From the cell containing the given text, extract its center point as [X, Y] coordinate. 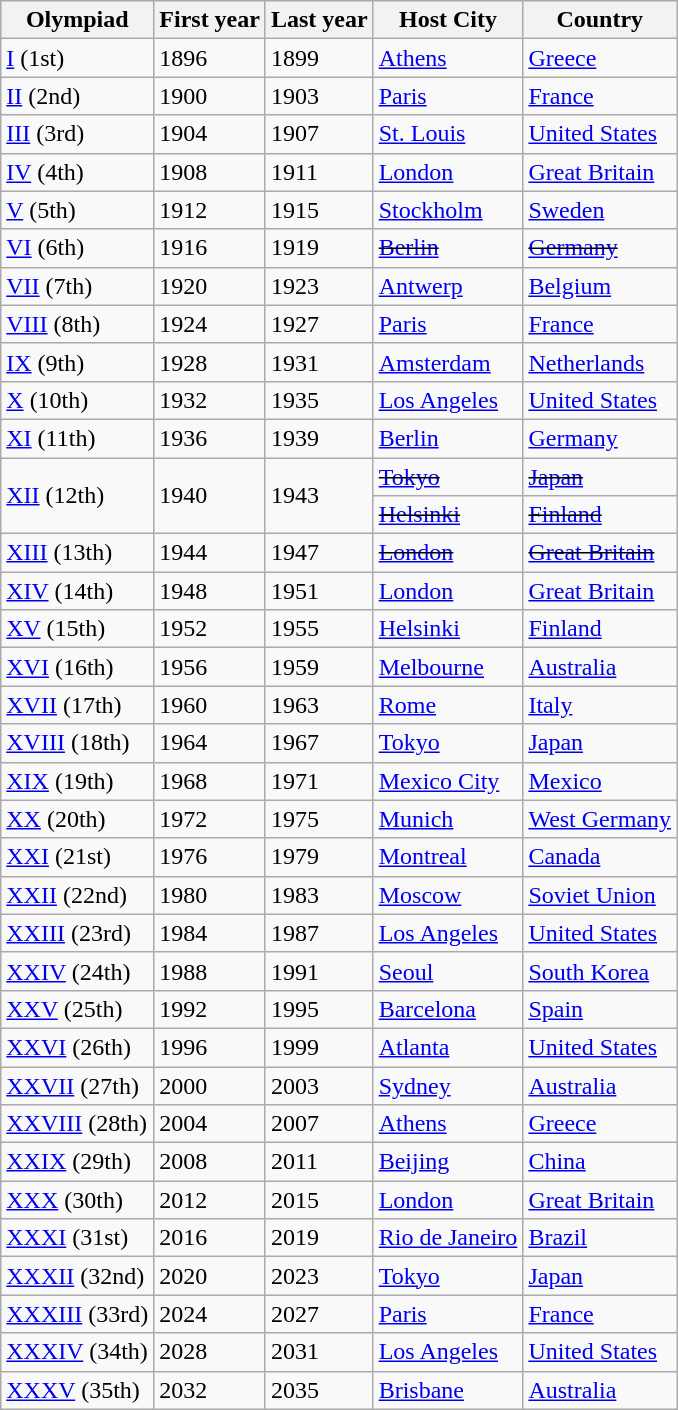
Brazil [600, 1238]
1931 [319, 362]
X (10th) [78, 400]
Mexico City [448, 781]
Antwerp [448, 286]
1975 [319, 819]
1956 [210, 667]
Stockholm [448, 210]
1900 [210, 96]
1940 [210, 496]
1987 [319, 933]
1951 [319, 591]
Canada [600, 857]
XIV (14th) [78, 591]
1915 [319, 210]
2004 [210, 1124]
1908 [210, 172]
South Korea [600, 971]
1968 [210, 781]
VII (7th) [78, 286]
XXIX (29th) [78, 1162]
1996 [210, 1047]
2035 [319, 1390]
1920 [210, 286]
1988 [210, 971]
XXXIII (33rd) [78, 1314]
1991 [319, 971]
Seoul [448, 971]
2015 [319, 1200]
XXXII (32nd) [78, 1276]
2003 [319, 1085]
1912 [210, 210]
Olympiad [78, 20]
VI (6th) [78, 248]
Atlanta [448, 1047]
Munich [448, 819]
VIII (8th) [78, 324]
Country [600, 20]
2024 [210, 1314]
Montreal [448, 857]
Rome [448, 705]
1923 [319, 286]
V (5th) [78, 210]
III (3rd) [78, 134]
Rio de Janeiro [448, 1238]
1904 [210, 134]
1980 [210, 895]
XI (11th) [78, 438]
XXIII (23rd) [78, 933]
First year [210, 20]
XXX (30th) [78, 1200]
Brisbane [448, 1390]
1976 [210, 857]
1964 [210, 743]
XVIII (18th) [78, 743]
1967 [319, 743]
1896 [210, 58]
1919 [319, 248]
2000 [210, 1085]
1924 [210, 324]
Italy [600, 705]
1979 [319, 857]
XIX (19th) [78, 781]
2007 [319, 1124]
China [600, 1162]
2028 [210, 1352]
1936 [210, 438]
2011 [319, 1162]
1943 [319, 496]
Amsterdam [448, 362]
1963 [319, 705]
1928 [210, 362]
XX (20th) [78, 819]
XVII (17th) [78, 705]
1992 [210, 1009]
1927 [319, 324]
1935 [319, 400]
1911 [319, 172]
Host City [448, 20]
XXII (22nd) [78, 895]
1944 [210, 553]
Mexico [600, 781]
1952 [210, 629]
2008 [210, 1162]
XXIV (24th) [78, 971]
1899 [319, 58]
1916 [210, 248]
I (1st) [78, 58]
2031 [319, 1352]
XXVII (27th) [78, 1085]
1972 [210, 819]
IX (9th) [78, 362]
2023 [319, 1276]
1960 [210, 705]
XXXV (35th) [78, 1390]
Sweden [600, 210]
2019 [319, 1238]
XXV (25th) [78, 1009]
XV (15th) [78, 629]
XVI (16th) [78, 667]
St. Louis [448, 134]
1984 [210, 933]
XXVIII (28th) [78, 1124]
1948 [210, 591]
II (2nd) [78, 96]
XII (12th) [78, 496]
1999 [319, 1047]
Melbourne [448, 667]
XXXIV (34th) [78, 1352]
1955 [319, 629]
1983 [319, 895]
1907 [319, 134]
XXVI (26th) [78, 1047]
2020 [210, 1276]
1971 [319, 781]
1995 [319, 1009]
XIII (13th) [78, 553]
Beijing [448, 1162]
2012 [210, 1200]
IV (4th) [78, 172]
Netherlands [600, 362]
Sydney [448, 1085]
Moscow [448, 895]
Spain [600, 1009]
Soviet Union [600, 895]
2016 [210, 1238]
2032 [210, 1390]
1932 [210, 400]
Last year [319, 20]
1903 [319, 96]
Belgium [600, 286]
Barcelona [448, 1009]
1959 [319, 667]
XXXI (31st) [78, 1238]
1939 [319, 438]
West Germany [600, 819]
1947 [319, 553]
2027 [319, 1314]
XXI (21st) [78, 857]
